From the cell containing the given text, extract its center point as [X, Y] coordinate. 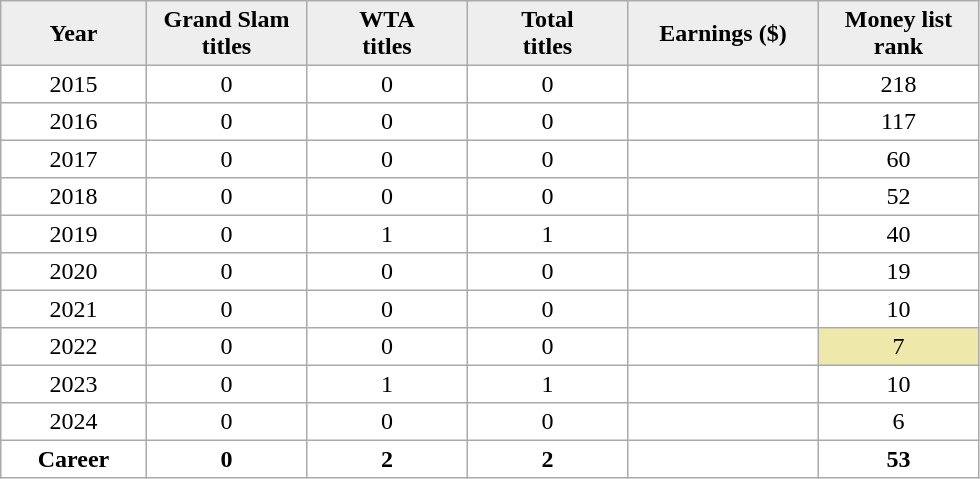
60 [898, 159]
2016 [74, 122]
7 [898, 347]
218 [898, 84]
Career [74, 459]
6 [898, 422]
Grand Slam titles [226, 33]
2018 [74, 197]
40 [898, 234]
Total titles [547, 33]
53 [898, 459]
19 [898, 272]
2020 [74, 272]
52 [898, 197]
2015 [74, 84]
2023 [74, 384]
2022 [74, 347]
Earnings ($) [723, 33]
2021 [74, 309]
Money list rank [898, 33]
Year [74, 33]
2017 [74, 159]
WTA titles [387, 33]
117 [898, 122]
2019 [74, 234]
2024 [74, 422]
